Find where the given text appears and provide that cell's center as [X, Y] coordinate. 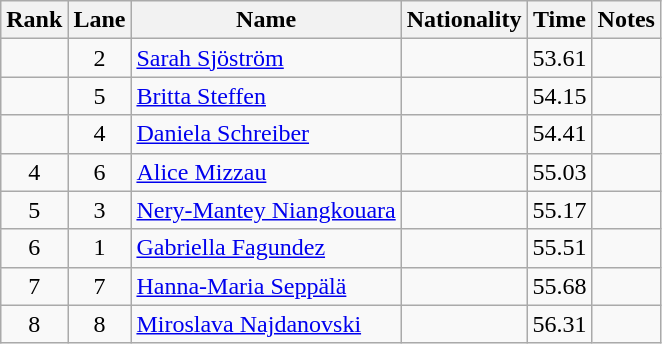
55.03 [560, 172]
53.61 [560, 58]
Rank [34, 20]
Notes [626, 20]
55.17 [560, 210]
3 [100, 210]
Alice Mizzau [266, 172]
54.15 [560, 96]
Miroslava Najdanovski [266, 324]
55.51 [560, 248]
Sarah Sjöström [266, 58]
54.41 [560, 134]
55.68 [560, 286]
Nery-Mantey Niangkouara [266, 210]
Gabriella Fagundez [266, 248]
Daniela Schreiber [266, 134]
Britta Steffen [266, 96]
Hanna-Maria Seppälä [266, 286]
Nationality [464, 20]
1 [100, 248]
2 [100, 58]
Name [266, 20]
Lane [100, 20]
Time [560, 20]
56.31 [560, 324]
